Provide the (x, y) coordinate of the cell's center where the given text is located.  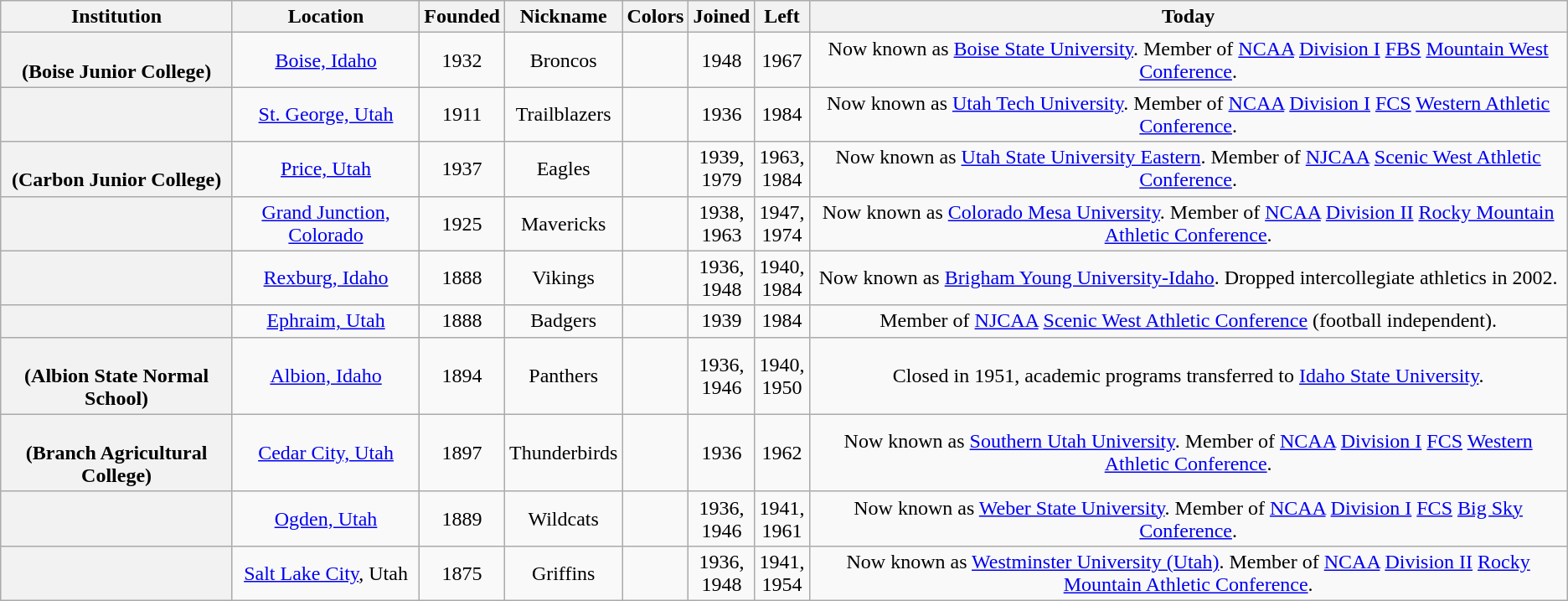
Now known as Southern Utah University. Member of NCAA Division I FCS Western Athletic Conference. (1188, 453)
Now known as Utah State University Eastern. Member of NJCAA Scenic West Athletic Conference. (1188, 169)
Thunderbirds (563, 453)
Wildcats (563, 518)
Joined (722, 17)
Price, Utah (325, 169)
Trailblazers (563, 114)
Now known as Weber State University. Member of NCAA Division I FCS Big Sky Conference. (1188, 518)
Ogden, Utah (325, 518)
Eagles (563, 169)
Badgers (563, 321)
(Branch Agricultural College) (117, 453)
1948 (722, 60)
Boise, Idaho (325, 60)
Now known as Westminster University (Utah). Member of NCAA Division II Rocky Mountain Athletic Conference. (1188, 573)
Nickname (563, 17)
Salt Lake City, Utah (325, 573)
1875 (462, 573)
Vikings (563, 278)
Institution (117, 17)
1911 (462, 114)
Now known as Utah Tech University. Member of NCAA Division I FCS Western Athletic Conference. (1188, 114)
1967 (782, 60)
1962 (782, 453)
Rexburg, Idaho (325, 278)
Founded (462, 17)
1941,1954 (782, 573)
Closed in 1951, academic programs transferred to Idaho State University. (1188, 376)
1947,1974 (782, 223)
1925 (462, 223)
1937 (462, 169)
Cedar City, Utah (325, 453)
1938,1963 (722, 223)
St. George, Utah (325, 114)
1894 (462, 376)
1940,1984 (782, 278)
1940,1950 (782, 376)
Now known as Brigham Young University-Idaho. Dropped intercollegiate athletics in 2002. (1188, 278)
(Albion State Normal School) (117, 376)
Ephraim, Utah (325, 321)
Today (1188, 17)
Griffins (563, 573)
1939,1979 (722, 169)
Albion, Idaho (325, 376)
Panthers (563, 376)
1941,1961 (782, 518)
(Carbon Junior College) (117, 169)
Location (325, 17)
Mavericks (563, 223)
1889 (462, 518)
1897 (462, 453)
1963,1984 (782, 169)
Grand Junction, Colorado (325, 223)
Broncos (563, 60)
1932 (462, 60)
Member of NJCAA Scenic West Athletic Conference (football independent). (1188, 321)
(Boise Junior College) (117, 60)
Now known as Boise State University. Member of NCAA Division I FBS Mountain West Conference. (1188, 60)
Left (782, 17)
Colors (655, 17)
1939 (722, 321)
Now known as Colorado Mesa University. Member of NCAA Division II Rocky Mountain Athletic Conference. (1188, 223)
